Extract the (X, Y) coordinate from the center of the cell holding the provided text.  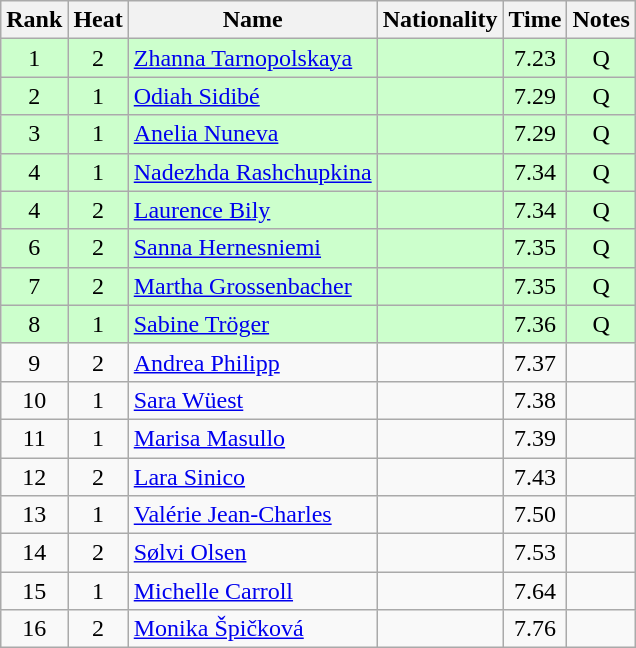
Marisa Masullo (252, 438)
Andrea Philipp (252, 362)
7.76 (535, 629)
11 (34, 438)
15 (34, 591)
Lara Sinico (252, 477)
7.37 (535, 362)
Laurence Bily (252, 210)
Nationality (440, 20)
7.64 (535, 591)
12 (34, 477)
Rank (34, 20)
7 (34, 286)
Sanna Hernesniemi (252, 248)
Name (252, 20)
7.43 (535, 477)
Notes (601, 20)
Sølvi Olsen (252, 553)
6 (34, 248)
9 (34, 362)
16 (34, 629)
Time (535, 20)
10 (34, 400)
7.50 (535, 515)
Heat (98, 20)
7.38 (535, 400)
13 (34, 515)
Martha Grossenbacher (252, 286)
Zhanna Tarnopolskaya (252, 58)
14 (34, 553)
Odiah Sidibé (252, 96)
Michelle Carroll (252, 591)
Sabine Tröger (252, 324)
7.36 (535, 324)
3 (34, 134)
Valérie Jean-Charles (252, 515)
Nadezhda Rashchupkina (252, 172)
7.39 (535, 438)
7.53 (535, 553)
7.23 (535, 58)
Anelia Nuneva (252, 134)
Sara Wüest (252, 400)
8 (34, 324)
Monika Špičková (252, 629)
